Return [x, y] of the center of cell containing provided text 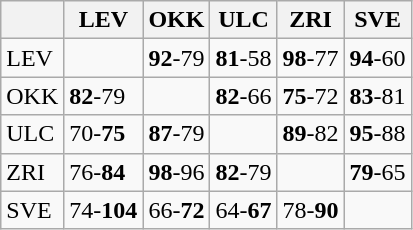
76-84 [104, 172]
98-77 [310, 58]
98-96 [176, 172]
66-72 [176, 210]
79-65 [378, 172]
94-60 [378, 58]
92-79 [176, 58]
83-81 [378, 96]
82-66 [244, 96]
95-88 [378, 134]
70-75 [104, 134]
81-58 [244, 58]
74-104 [104, 210]
64-67 [244, 210]
87-79 [176, 134]
89-82 [310, 134]
75-72 [310, 96]
78-90 [310, 210]
